Detect which cell encompasses the target text, then output its [x, y] center coordinate. 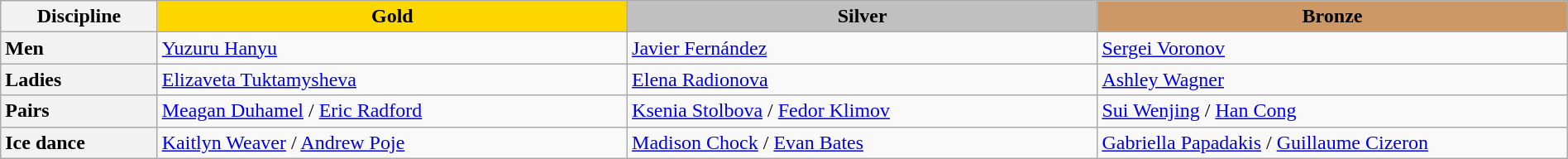
Gold [392, 17]
Sui Wenjing / Han Cong [1332, 111]
Men [79, 48]
Javier Fernández [863, 48]
Discipline [79, 17]
Bronze [1332, 17]
Madison Chock / Evan Bates [863, 142]
Yuzuru Hanyu [392, 48]
Ice dance [79, 142]
Ashley Wagner [1332, 79]
Sergei Voronov [1332, 48]
Silver [863, 17]
Elena Radionova [863, 79]
Elizaveta Tuktamysheva [392, 79]
Ladies [79, 79]
Gabriella Papadakis / Guillaume Cizeron [1332, 142]
Pairs [79, 111]
Meagan Duhamel / Eric Radford [392, 111]
Ksenia Stolbova / Fedor Klimov [863, 111]
Kaitlyn Weaver / Andrew Poje [392, 142]
